From the cell containing the given text, extract its center point as [x, y] coordinate. 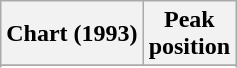
Peakposition [189, 34]
Chart (1993) [72, 34]
